Provide the [x, y] coordinate of the cell's center where the given text is located.  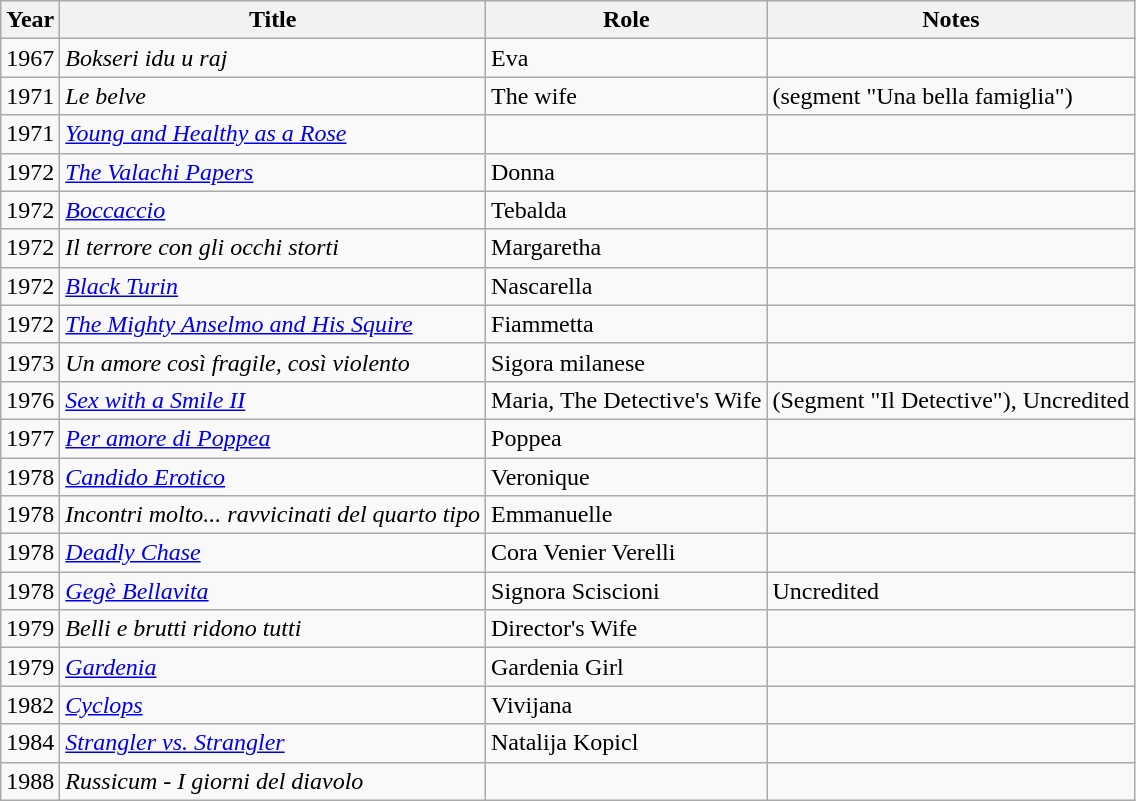
1988 [30, 781]
Per amore di Poppea [273, 438]
The Mighty Anselmo and His Squire [273, 324]
Le belve [273, 96]
1967 [30, 58]
Vivijana [626, 705]
Uncredited [951, 591]
1973 [30, 362]
Boccaccio [273, 210]
Donna [626, 172]
Natalija Kopicl [626, 743]
Poppea [626, 438]
Il terrore con gli occhi storti [273, 248]
Incontri molto... ravvicinati del quarto tipo [273, 515]
Signora Sciscioni [626, 591]
Deadly Chase [273, 553]
Bokseri idu u raj [273, 58]
Sex with a Smile II [273, 400]
Gardenia Girl [626, 667]
Title [273, 20]
Role [626, 20]
Un amore così fragile, così violento [273, 362]
Emmanuelle [626, 515]
Strangler vs. Strangler [273, 743]
1976 [30, 400]
Year [30, 20]
Young and Healthy as a Rose [273, 134]
Black Turin [273, 286]
Gegè Bellavita [273, 591]
Margaretha [626, 248]
Fiammetta [626, 324]
Gardenia [273, 667]
(Segment "Il Detective"), Uncredited [951, 400]
1977 [30, 438]
Russicum - I giorni del diavolo [273, 781]
Candido Erotico [273, 477]
1982 [30, 705]
Eva [626, 58]
Veronique [626, 477]
Sigora milanese [626, 362]
Belli e brutti ridono tutti [273, 629]
The wife [626, 96]
Cora Venier Verelli [626, 553]
1984 [30, 743]
Maria, The Detective's Wife [626, 400]
(segment "Una bella famiglia") [951, 96]
Nascarella [626, 286]
Director's Wife [626, 629]
Notes [951, 20]
Tebalda [626, 210]
Cyclops [273, 705]
The Valachi Papers [273, 172]
